Return the (x, y) coordinate for the center point of the cell that contains the specified text.  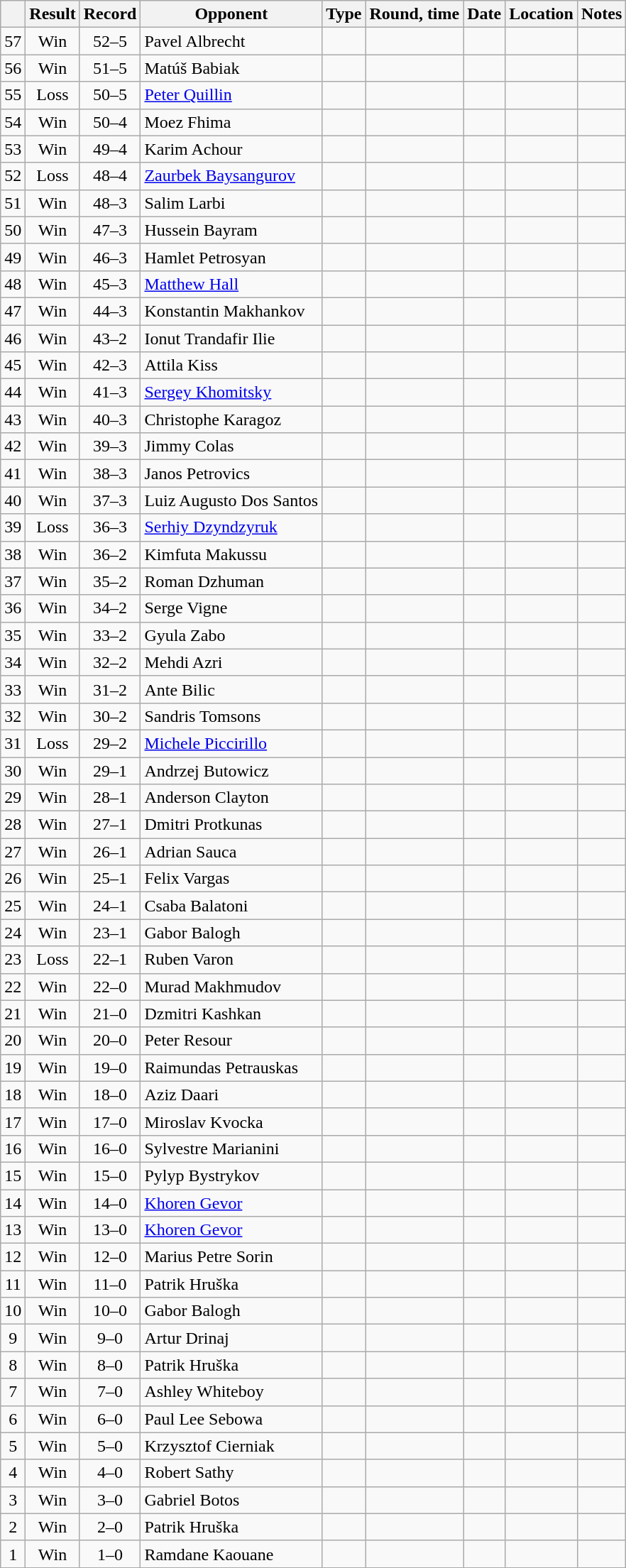
Dmitri Protkunas (231, 825)
29 (13, 798)
Roman Dzhuman (231, 581)
Marius Petre Sorin (231, 1257)
Paul Lee Sebowa (231, 1419)
28–1 (110, 798)
16 (13, 1148)
48 (13, 284)
Ante Bilic (231, 689)
42 (13, 446)
Gabriel Botos (231, 1500)
15–0 (110, 1175)
1–0 (110, 1554)
Ashley Whiteboy (231, 1392)
Notes (601, 14)
26–1 (110, 852)
20–0 (110, 1041)
Luiz Augusto Dos Santos (231, 500)
19 (13, 1068)
26 (13, 879)
38–3 (110, 473)
35 (13, 635)
7–0 (110, 1392)
Sandris Tomsons (231, 716)
11–0 (110, 1284)
Pavel Albrecht (231, 41)
Serge Vigne (231, 608)
Location (542, 14)
Hussein Bayram (231, 230)
41–3 (110, 393)
25 (13, 906)
Sergey Khomitsky (231, 393)
21–0 (110, 1014)
Aziz Daari (231, 1095)
Anderson Clayton (231, 798)
35–2 (110, 581)
2 (13, 1527)
Miroslav Kvocka (231, 1122)
14–0 (110, 1203)
24–1 (110, 906)
Ramdane Kaouane (231, 1554)
1 (13, 1554)
51–5 (110, 68)
50–5 (110, 95)
33 (13, 689)
29–2 (110, 743)
Opponent (231, 14)
48–4 (110, 176)
49–4 (110, 149)
19–0 (110, 1068)
49 (13, 257)
Karim Achour (231, 149)
Felix Vargas (231, 879)
Christophe Karagoz (231, 420)
48–3 (110, 203)
9 (13, 1338)
Matúš Babiak (231, 68)
8–0 (110, 1365)
51 (13, 203)
23–1 (110, 933)
Gyula Zabo (231, 635)
20 (13, 1041)
Attila Kiss (231, 366)
Serhiy Dzyndzyruk (231, 527)
29–1 (110, 770)
21 (13, 1014)
Peter Quillin (231, 95)
Moez Fhima (231, 122)
Record (110, 14)
36–3 (110, 527)
50–4 (110, 122)
54 (13, 122)
Krzysztof Cierniak (231, 1446)
Hamlet Petrosyan (231, 257)
3 (13, 1500)
Sylvestre Marianini (231, 1148)
43 (13, 420)
57 (13, 41)
9–0 (110, 1338)
Ionut Trandafir Ilie (231, 339)
47–3 (110, 230)
Kimfuta Makussu (231, 554)
Date (484, 14)
4–0 (110, 1473)
37 (13, 581)
34–2 (110, 608)
10 (13, 1311)
27 (13, 852)
44–3 (110, 311)
Adrian Sauca (231, 852)
6–0 (110, 1419)
13 (13, 1230)
5–0 (110, 1446)
36–2 (110, 554)
Raimundas Petrauskas (231, 1068)
Ruben Varon (231, 960)
6 (13, 1419)
Mehdi Azri (231, 662)
7 (13, 1392)
Michele Piccirillo (231, 743)
50 (13, 230)
18–0 (110, 1095)
30 (13, 770)
33–2 (110, 635)
13–0 (110, 1230)
22–1 (110, 960)
Murad Makhmudov (231, 987)
41 (13, 473)
36 (13, 608)
30–2 (110, 716)
31 (13, 743)
16–0 (110, 1148)
8 (13, 1365)
Andrzej Butowicz (231, 770)
25–1 (110, 879)
44 (13, 393)
Artur Drinaj (231, 1338)
53 (13, 149)
Zaurbek Baysangurov (231, 176)
5 (13, 1446)
Type (344, 14)
47 (13, 311)
39 (13, 527)
18 (13, 1095)
23 (13, 960)
46 (13, 339)
Result (53, 14)
45–3 (110, 284)
22 (13, 987)
Salim Larbi (231, 203)
31–2 (110, 689)
52 (13, 176)
14 (13, 1203)
32–2 (110, 662)
34 (13, 662)
15 (13, 1175)
Jimmy Colas (231, 446)
46–3 (110, 257)
17–0 (110, 1122)
52–5 (110, 41)
56 (13, 68)
Robert Sathy (231, 1473)
40 (13, 500)
Csaba Balatoni (231, 906)
37–3 (110, 500)
Janos Petrovics (231, 473)
42–3 (110, 366)
10–0 (110, 1311)
Dzmitri Kashkan (231, 1014)
11 (13, 1284)
38 (13, 554)
Round, time (414, 14)
4 (13, 1473)
12 (13, 1257)
17 (13, 1122)
3–0 (110, 1500)
27–1 (110, 825)
28 (13, 825)
39–3 (110, 446)
55 (13, 95)
43–2 (110, 339)
Peter Resour (231, 1041)
Matthew Hall (231, 284)
2–0 (110, 1527)
12–0 (110, 1257)
24 (13, 933)
32 (13, 716)
22–0 (110, 987)
40–3 (110, 420)
Pylyp Bystrykov (231, 1175)
Konstantin Makhankov (231, 311)
45 (13, 366)
